Search for the cell housing the specified text and yield its (x, y) center coordinate. 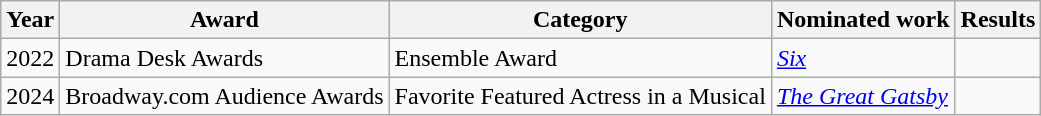
Broadway.com Audience Awards (224, 96)
The Great Gatsby (863, 96)
Ensemble Award (580, 58)
Six (863, 58)
Favorite Featured Actress in a Musical (580, 96)
2024 (30, 96)
2022 (30, 58)
Award (224, 20)
Results (998, 20)
Category (580, 20)
Year (30, 20)
Drama Desk Awards (224, 58)
Nominated work (863, 20)
